Provide the [x, y] coordinate of the cell's center where the given text is located.  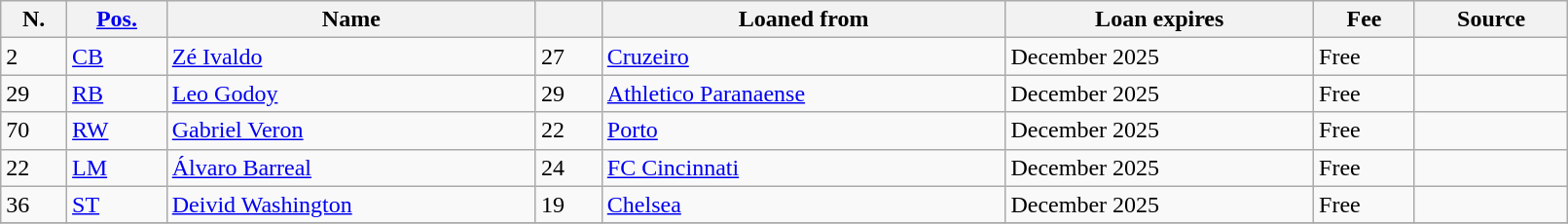
CB [117, 56]
Gabriel Veron [350, 131]
70 [34, 131]
24 [568, 168]
Zé Ivaldo [350, 56]
Chelsea [804, 205]
36 [34, 205]
Deivid Washington [350, 205]
LM [117, 168]
RB [117, 93]
Cruzeiro [804, 56]
N. [34, 19]
RW [117, 131]
Name [350, 19]
Fee [1365, 19]
ST [117, 205]
Athletico Paranaense [804, 93]
Álvaro Barreal [350, 168]
Loaned from [804, 19]
Pos. [117, 19]
27 [568, 56]
Source [1491, 19]
Leo Godoy [350, 93]
Porto [804, 131]
Loan expires [1160, 19]
19 [568, 205]
2 [34, 56]
FC Cincinnati [804, 168]
